Identify which cell holds the provided text, then report its (X, Y) central coordinate. 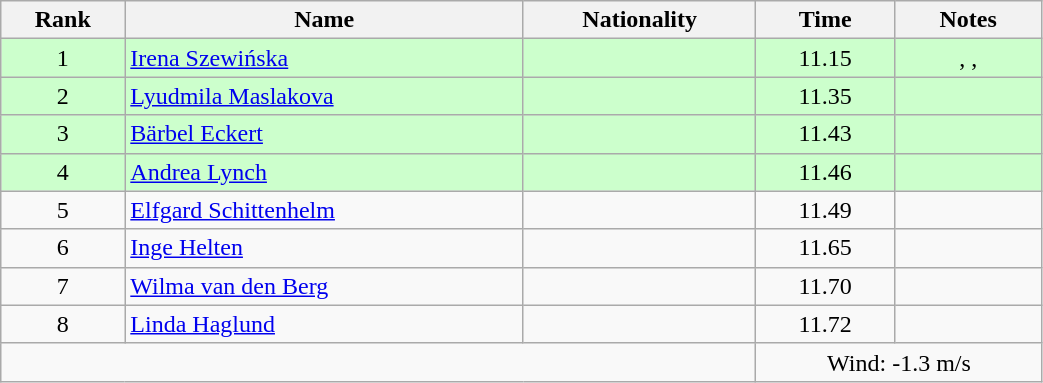
1 (63, 58)
6 (63, 248)
11.65 (825, 248)
4 (63, 172)
7 (63, 286)
Nationality (639, 20)
Bärbel Eckert (324, 134)
11.70 (825, 286)
11.35 (825, 96)
11.43 (825, 134)
Name (324, 20)
Linda Haglund (324, 324)
2 (63, 96)
Elfgard Schittenhelm (324, 210)
11.15 (825, 58)
Notes (968, 20)
Irena Szewińska (324, 58)
3 (63, 134)
Time (825, 20)
Rank (63, 20)
5 (63, 210)
Andrea Lynch (324, 172)
Wind: -1.3 m/s (899, 362)
11.49 (825, 210)
11.46 (825, 172)
Inge Helten (324, 248)
, , (968, 58)
Wilma van den Berg (324, 286)
11.72 (825, 324)
8 (63, 324)
Lyudmila Maslakova (324, 96)
